Locate the cell with the specified text and output its [x, y] center coordinate. 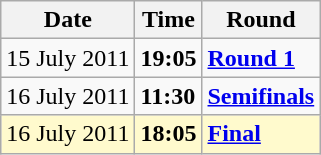
Date [68, 20]
Round [261, 20]
18:05 [168, 134]
Final [261, 134]
Round 1 [261, 58]
15 July 2011 [68, 58]
11:30 [168, 96]
Time [168, 20]
19:05 [168, 58]
Semifinals [261, 96]
